Pinpoint the cell where the given text exists, returning its (X, Y) midpoint coordinate. 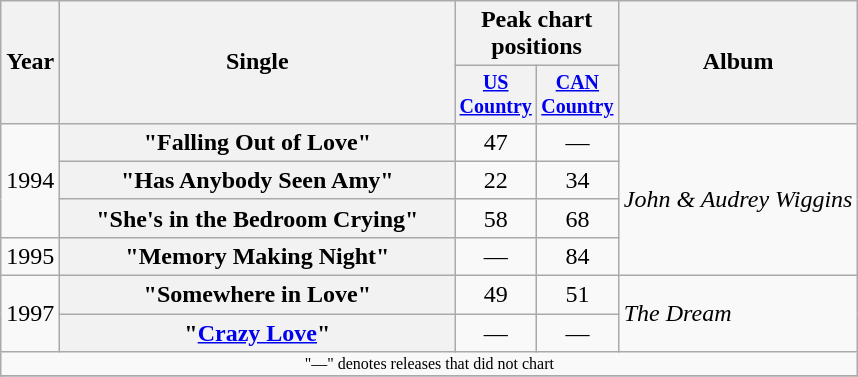
CAN Country (578, 94)
John & Audrey Wiggins (738, 199)
84 (578, 256)
1995 (30, 256)
1997 (30, 314)
49 (496, 295)
51 (578, 295)
Peak chartpositions (536, 34)
1994 (30, 180)
47 (496, 142)
68 (578, 218)
"Crazy Love" (258, 333)
US Country (496, 94)
Album (738, 62)
"—" denotes releases that did not chart (430, 364)
Year (30, 62)
Single (258, 62)
58 (496, 218)
The Dream (738, 314)
"Somewhere in Love" (258, 295)
22 (496, 180)
"Memory Making Night" (258, 256)
34 (578, 180)
"Has Anybody Seen Amy" (258, 180)
"She's in the Bedroom Crying" (258, 218)
"Falling Out of Love" (258, 142)
